Determine the (x, y) coordinate at the center of the cell enclosing the given text.  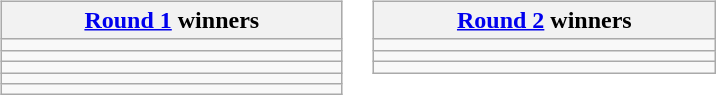
Round 2 winners (544, 20)
Round 1 winners (172, 20)
